Capture the cell that displays the provided text and extract its [x, y] central coordinate. 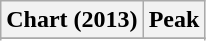
Peak [174, 20]
Chart (2013) [72, 20]
